From the cell containing the given text, extract its center point as (X, Y) coordinate. 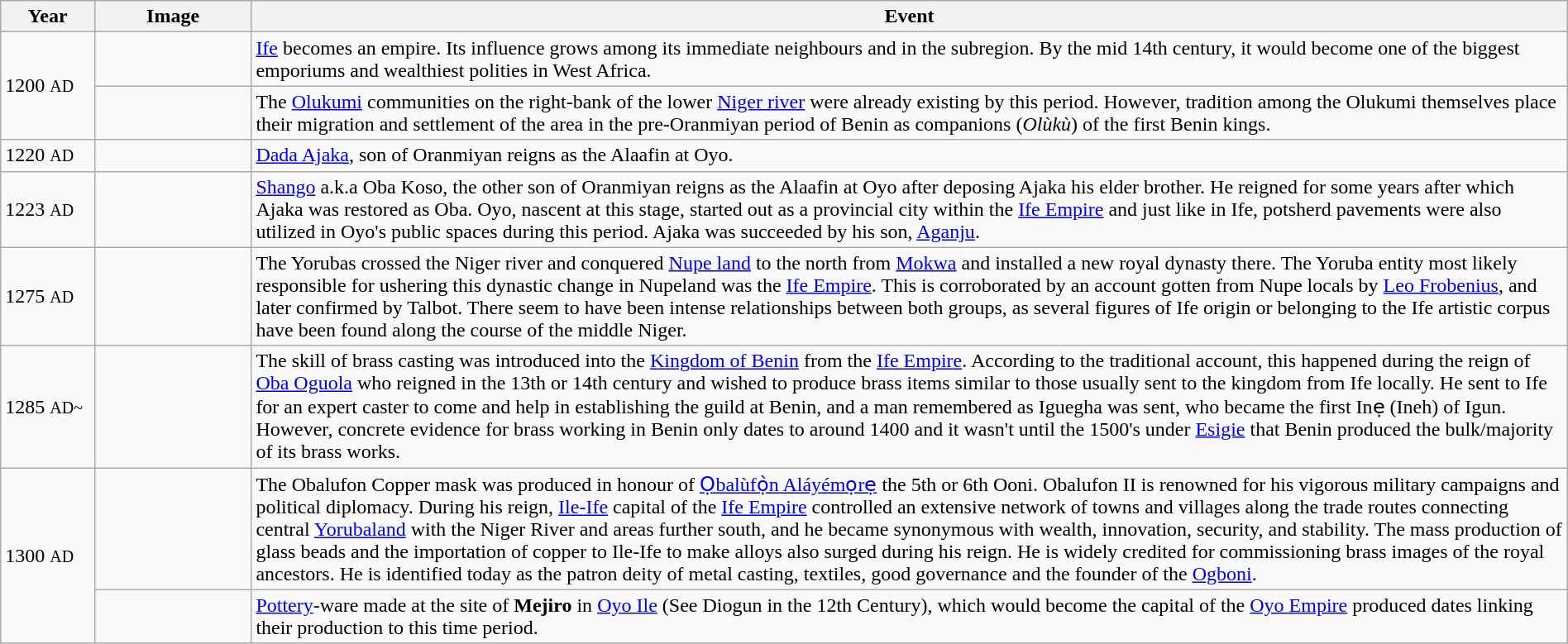
Image (172, 17)
1285 AD~ (48, 407)
Dada Ajaka, son of Oranmiyan reigns as the Alaafin at Oyo. (910, 155)
Event (910, 17)
1223 AD (48, 209)
1275 AD (48, 296)
1220 AD (48, 155)
1200 AD (48, 86)
1300 AD (48, 556)
Year (48, 17)
